Extract the [x, y] coordinate from the center of the cell holding the provided text.  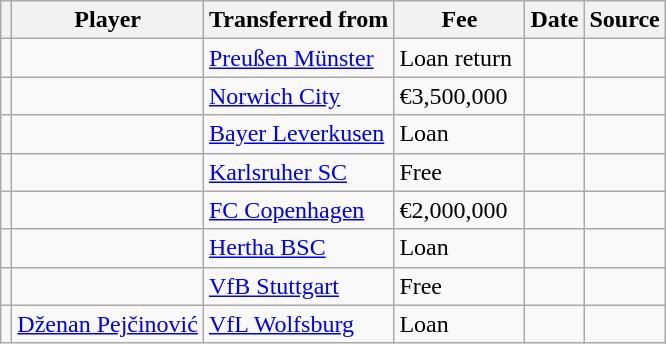
Karlsruher SC [298, 172]
€2,000,000 [460, 210]
VfL Wolfsburg [298, 324]
Fee [460, 20]
Source [624, 20]
€3,500,000 [460, 96]
FC Copenhagen [298, 210]
Player [108, 20]
Hertha BSC [298, 248]
Dženan Pejčinović [108, 324]
VfB Stuttgart [298, 286]
Date [554, 20]
Norwich City [298, 96]
Preußen Münster [298, 58]
Bayer Leverkusen [298, 134]
Transferred from [298, 20]
Loan return [460, 58]
